Extract the [x, y] coordinate from the center of the cell holding the provided text.  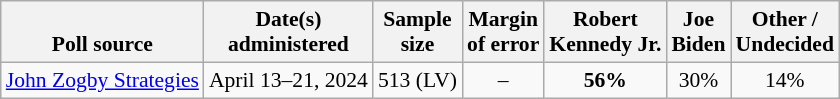
Samplesize [418, 32]
April 13–21, 2024 [288, 80]
JoeBiden [698, 32]
56% [605, 80]
Other /Undecided [784, 32]
30% [698, 80]
RobertKennedy Jr. [605, 32]
John Zogby Strategies [102, 80]
513 (LV) [418, 80]
14% [784, 80]
Marginof error [503, 32]
Date(s)administered [288, 32]
Poll source [102, 32]
– [503, 80]
